Locate the cell with the specified text and output its [X, Y] center coordinate. 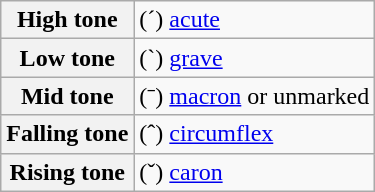
Falling tone [68, 134]
High tone [68, 20]
Low tone [68, 58]
Mid tone [68, 96]
(`) grave [254, 58]
(ˉ) macron or unmarked [254, 96]
(ˆ) circumflex [254, 134]
Rising tone [68, 172]
(´) acute [254, 20]
(ˇ) caron [254, 172]
